Return the [x, y] coordinate for the center point of the cell that contains the specified text.  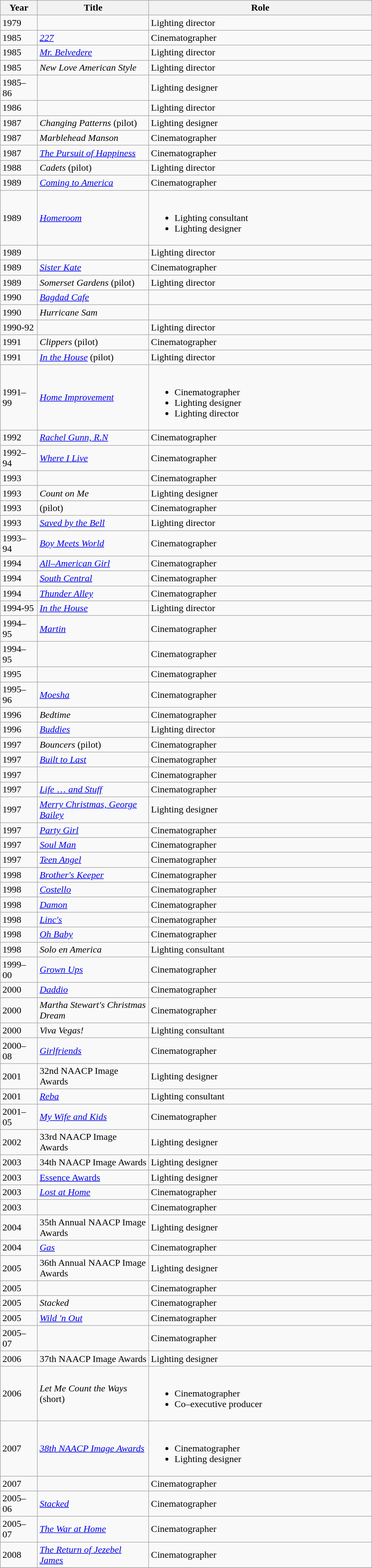
Mr. Belvedere [93, 53]
38th NAACP Image Awards [93, 1448]
36th Annual NAACP Image Awards [93, 1268]
Costello [93, 890]
Party Girl [93, 830]
Cadets (pilot) [93, 168]
Coming to America [93, 183]
Bouncers (pilot) [93, 745]
In the House [93, 608]
1991–99 [19, 397]
Linc's [93, 920]
1995 [19, 674]
Wild 'n Out [93, 1318]
1992 [19, 438]
Bedtime [93, 715]
1994-95 [19, 608]
Moesha [93, 695]
1985–86 [19, 88]
32nd NAACP Image Awards [93, 1076]
Daddio [93, 990]
1988 [19, 168]
Lighting consultantLighting designer [260, 217]
Hurricane Sam [93, 312]
Brother's Keeper [93, 875]
1979 [19, 23]
227 [93, 38]
Changing Patterns (pilot) [93, 123]
Damon [93, 905]
34th NAACP Image Awards [93, 1163]
Saved by the Bell [93, 523]
Count on Me [93, 493]
Grown Ups [93, 969]
The Return of Jezebel James [93, 1555]
Clippers (pilot) [93, 342]
Let Me Count the Ways (short) [93, 1393]
New Love American Style [93, 68]
Martha Stewart's Christmas Dream [93, 1010]
In the House (pilot) [93, 357]
Built to Last [93, 759]
Soul Man [93, 845]
Role [260, 8]
CinematographerLighting designerLighting director [260, 397]
Gas [93, 1248]
Martin [93, 629]
1990-92 [19, 327]
CinematographerLighting designer [260, 1448]
Title [93, 8]
33rd NAACP Image Awards [93, 1142]
Life … and Stuff [93, 789]
Where I Live [93, 458]
Girlfriends [93, 1050]
Buddies [93, 730]
My Wife and Kids [93, 1116]
2000–08 [19, 1050]
1995–96 [19, 695]
2002 [19, 1142]
South Central [93, 579]
Essence Awards [93, 1177]
2001–05 [19, 1116]
1992–94 [19, 458]
(pilot) [93, 508]
Marblehead Manson [93, 138]
1993–94 [19, 543]
Year [19, 8]
Reba [93, 1096]
Rachel Gunn, R.N [93, 438]
All–American Girl [93, 564]
The War at Home [93, 1529]
Boy Meets World [93, 543]
Teen Angel [93, 860]
Merry Christmas, George Bailey [93, 809]
Bagdad Cafe [93, 298]
2005–06 [19, 1504]
37th NAACP Image Awards [93, 1358]
Lost at Home [93, 1192]
35th Annual NAACP Image Awards [93, 1228]
Solo en America [93, 949]
CinematographerCo–executive producer [260, 1393]
The Pursuit of Happiness [93, 153]
Sister Kate [93, 268]
Home Improvement [93, 397]
1986 [19, 108]
Viva Vegas! [93, 1030]
1999–00 [19, 969]
Thunder Alley [93, 593]
Somerset Gardens (pilot) [93, 283]
Homeroom [93, 217]
2008 [19, 1555]
Oh Baby [93, 935]
